Determine the (x, y) coordinate at the center of the cell enclosing the given text.  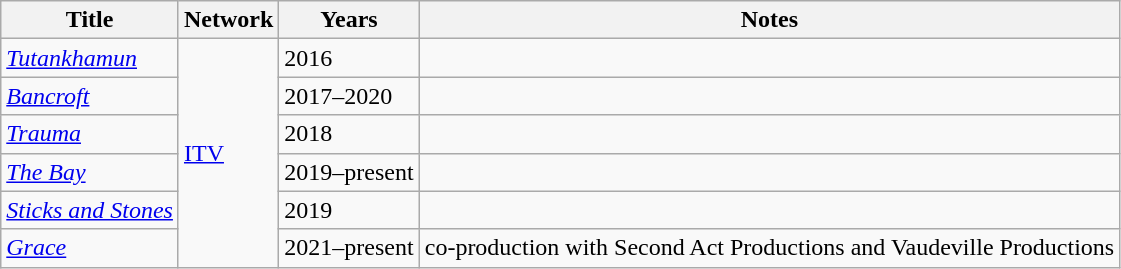
ITV (228, 153)
2021–present (349, 248)
co-production with Second Act Productions and Vaudeville Productions (770, 248)
2017–2020 (349, 96)
2016 (349, 58)
Notes (770, 20)
Years (349, 20)
Title (90, 20)
2019 (349, 210)
Sticks and Stones (90, 210)
Bancroft (90, 96)
The Bay (90, 172)
2019–present (349, 172)
2018 (349, 134)
Network (228, 20)
Tutankhamun (90, 58)
Trauma (90, 134)
Grace (90, 248)
